Provide the [x, y] coordinate of the cell's center where the given text is located.  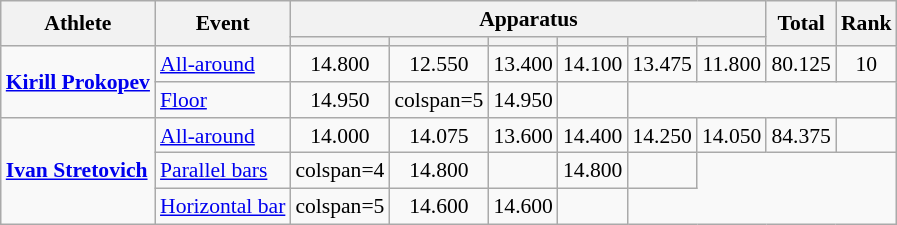
13.475 [662, 64]
Apparatus [528, 19]
Rank [866, 24]
14.000 [340, 136]
Horizontal bar [222, 207]
Parallel bars [222, 171]
Event [222, 24]
13.400 [522, 64]
14.100 [592, 64]
13.600 [522, 136]
Kirill Prokopev [78, 82]
Athlete [78, 24]
Total [800, 24]
14.075 [438, 136]
14.250 [662, 136]
84.375 [800, 136]
14.400 [592, 136]
14.050 [732, 136]
Floor [222, 100]
80.125 [800, 64]
12.550 [438, 64]
Ivan Stretovich [78, 172]
colspan=4 [340, 171]
11.800 [732, 64]
10 [866, 64]
